For the text-containing cell, return its midpoint in (x, y) coordinate format. 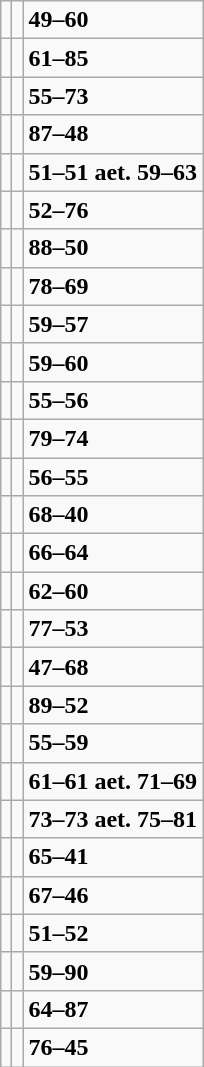
59–57 (113, 324)
52–76 (113, 210)
65–41 (113, 857)
55–56 (113, 400)
87–48 (113, 134)
56–55 (113, 477)
49–60 (113, 20)
66–64 (113, 553)
77–53 (113, 629)
73–73 aet. 75–81 (113, 819)
61–85 (113, 58)
61–61 aet. 71–69 (113, 781)
55–73 (113, 96)
76–45 (113, 1047)
68–40 (113, 515)
64–87 (113, 1009)
51–51 aet. 59–63 (113, 172)
47–68 (113, 667)
62–60 (113, 591)
51–52 (113, 933)
55–59 (113, 743)
59–60 (113, 362)
88–50 (113, 248)
79–74 (113, 438)
78–69 (113, 286)
89–52 (113, 705)
67–46 (113, 895)
59–90 (113, 971)
